Output the [X, Y] coordinate of the center of the cell containing the given text.  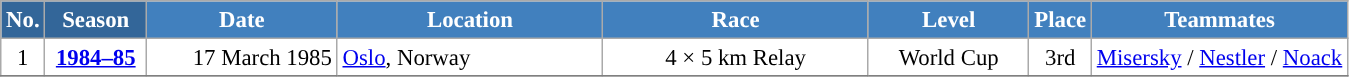
Level [948, 20]
Oslo, Norway [470, 58]
Date [242, 20]
1984–85 [96, 58]
Misersky / Nestler / Noack [1219, 58]
Place [1060, 20]
World Cup [948, 58]
Race [736, 20]
3rd [1060, 58]
Season [96, 20]
4 × 5 km Relay [736, 58]
1 [23, 58]
Location [470, 20]
17 March 1985 [242, 58]
Teammates [1219, 20]
No. [23, 20]
